Detect which cell encompasses the target text, then output its [x, y] center coordinate. 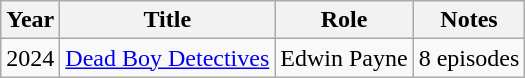
Notes [469, 20]
Title [168, 20]
Year [30, 20]
Role [344, 20]
Edwin Payne [344, 58]
2024 [30, 58]
8 episodes [469, 58]
Dead Boy Detectives [168, 58]
